Identify which cell holds the provided text, then report its [X, Y] central coordinate. 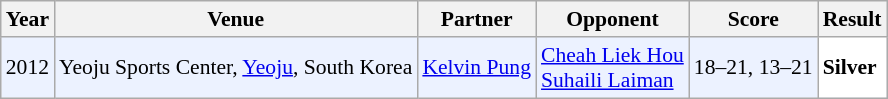
Partner [476, 19]
Opponent [612, 19]
Result [852, 19]
2012 [28, 68]
Cheah Liek Hou Suhaili Laiman [612, 68]
18–21, 13–21 [754, 68]
Silver [852, 68]
Score [754, 19]
Kelvin Pung [476, 68]
Yeoju Sports Center, Yeoju, South Korea [236, 68]
Year [28, 19]
Venue [236, 19]
